Find where the given text appears and provide that cell's center as [X, Y] coordinate. 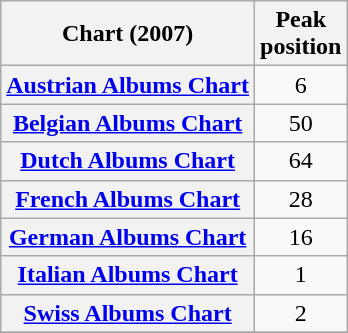
Austrian Albums Chart [128, 85]
German Albums Chart [128, 237]
28 [301, 199]
1 [301, 275]
Swiss Albums Chart [128, 313]
64 [301, 161]
Dutch Albums Chart [128, 161]
Chart (2007) [128, 34]
50 [301, 123]
Peakposition [301, 34]
16 [301, 237]
Italian Albums Chart [128, 275]
Belgian Albums Chart [128, 123]
French Albums Chart [128, 199]
2 [301, 313]
6 [301, 85]
